Scan for the cell matching the given text and deliver its (X, Y) coordinate at center. 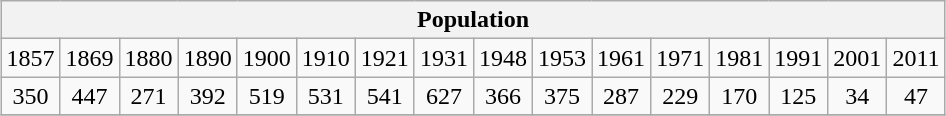
1961 (622, 58)
447 (90, 96)
1880 (148, 58)
1900 (266, 58)
271 (148, 96)
531 (326, 96)
170 (740, 96)
1910 (326, 58)
2011 (916, 58)
Population (473, 20)
1953 (562, 58)
392 (208, 96)
229 (680, 96)
1890 (208, 58)
366 (502, 96)
1981 (740, 58)
375 (562, 96)
1948 (502, 58)
1991 (798, 58)
350 (30, 96)
47 (916, 96)
287 (622, 96)
125 (798, 96)
1869 (90, 58)
34 (858, 96)
1857 (30, 58)
627 (444, 96)
1971 (680, 58)
541 (384, 96)
1931 (444, 58)
1921 (384, 58)
519 (266, 96)
2001 (858, 58)
